Determine the [x, y] coordinate at the center of the cell enclosing the given text.  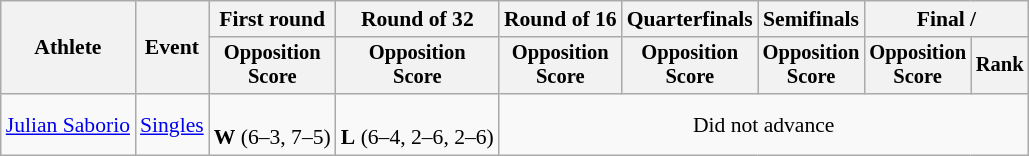
Quarterfinals [690, 19]
Rank [1000, 66]
Event [172, 48]
Singles [172, 124]
L (6–4, 2–6, 2–6) [418, 124]
First round [272, 19]
Did not advance [764, 124]
Final / [946, 19]
Julian Saborio [68, 124]
Semifinals [812, 19]
Round of 32 [418, 19]
W (6–3, 7–5) [272, 124]
Athlete [68, 48]
Round of 16 [560, 19]
